Return [X, Y] of the center of cell containing provided text 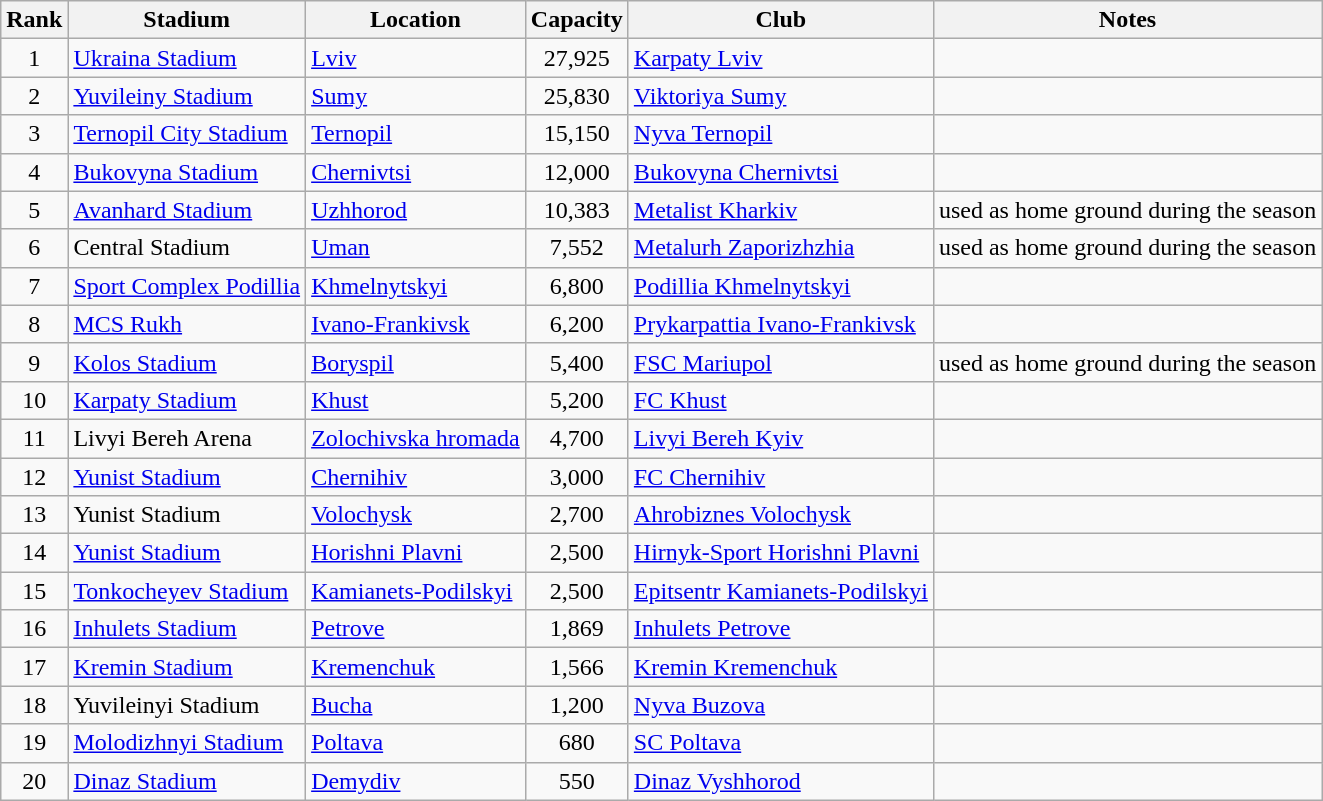
Volochysk [416, 515]
6,200 [576, 324]
Sport Complex Podillia [187, 286]
9 [34, 362]
Chernihiv [416, 477]
14 [34, 553]
Ternopil City Stadium [187, 134]
Karpaty Lviv [780, 58]
Karpaty Stadium [187, 400]
10 [34, 400]
Rank [34, 20]
17 [34, 667]
5 [34, 210]
4,700 [576, 438]
6 [34, 248]
Avanhard Stadium [187, 210]
Ukraina Stadium [187, 58]
12,000 [576, 172]
1,566 [576, 667]
Khmelnytskyi [416, 286]
Bukovyna Stadium [187, 172]
Yuvileiny Stadium [187, 96]
Petrove [416, 629]
Kremin Kremenchuk [780, 667]
Lviv [416, 58]
Demydiv [416, 781]
1,869 [576, 629]
Horishni Plavni [416, 553]
Ivano-Frankivsk [416, 324]
Podillia Khmelnytskyi [780, 286]
2,700 [576, 515]
Bukovyna Chernivtsi [780, 172]
19 [34, 743]
680 [576, 743]
Poltava [416, 743]
Inhulets Petrove [780, 629]
2 [34, 96]
Chernivtsi [416, 172]
Khust [416, 400]
Viktoriya Sumy [780, 96]
Uzhhorod [416, 210]
Epitsentr Kamianets-Podilskyi [780, 591]
FC Khust [780, 400]
Stadium [187, 20]
550 [576, 781]
3,000 [576, 477]
Metalist Kharkiv [780, 210]
Prykarpattia Ivano-Frankivsk [780, 324]
Metalurh Zaporizhzhia [780, 248]
15,150 [576, 134]
6,800 [576, 286]
FSC Mariupol [780, 362]
Nyva Ternopil [780, 134]
Uman [416, 248]
Livyi Bereh Kyiv [780, 438]
Capacity [576, 20]
27,925 [576, 58]
SC Poltava [780, 743]
Kremenchuk [416, 667]
Dinaz Vyshhorod [780, 781]
15 [34, 591]
1 [34, 58]
11 [34, 438]
MCS Rukh [187, 324]
Sumy [416, 96]
Bucha [416, 705]
Notes [1127, 20]
Hirnyk-Sport Horishni Plavni [780, 553]
Club [780, 20]
13 [34, 515]
3 [34, 134]
Nyva Buzova [780, 705]
1,200 [576, 705]
5,200 [576, 400]
20 [34, 781]
8 [34, 324]
Kremin Stadium [187, 667]
18 [34, 705]
Kamianets-Podilskyi [416, 591]
Livyi Bereh Arena [187, 438]
5,400 [576, 362]
25,830 [576, 96]
4 [34, 172]
7,552 [576, 248]
Inhulets Stadium [187, 629]
Boryspil [416, 362]
Ternopil [416, 134]
10,383 [576, 210]
Central Stadium [187, 248]
Location [416, 20]
Ahrobiznes Volochysk [780, 515]
Zolochivska hromada [416, 438]
16 [34, 629]
Yuvileinyi Stadium [187, 705]
Tonkocheyev Stadium [187, 591]
Molodizhnyi Stadium [187, 743]
Dinaz Stadium [187, 781]
7 [34, 286]
Kolos Stadium [187, 362]
FC Chernihiv [780, 477]
12 [34, 477]
